Search for the cell housing the specified text and yield its (X, Y) center coordinate. 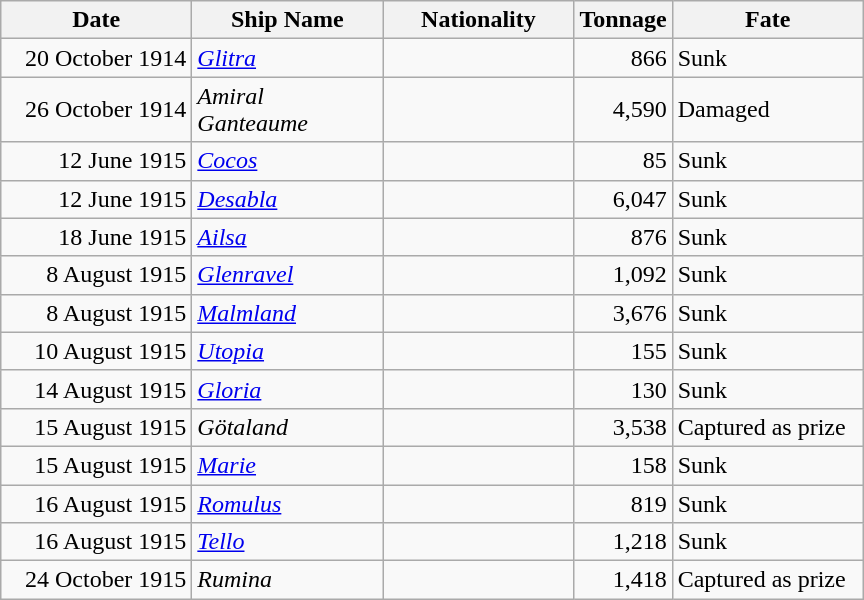
1,418 (623, 580)
Tello (288, 542)
Nationality (478, 20)
Fate (768, 20)
Malmland (288, 313)
Date (96, 20)
6,047 (623, 199)
Desabla (288, 199)
Romulus (288, 503)
819 (623, 503)
Glenravel (288, 275)
3,676 (623, 313)
26 October 1914 (96, 110)
10 August 1915 (96, 351)
130 (623, 389)
Amiral Ganteaume (288, 110)
18 June 1915 (96, 237)
1,218 (623, 542)
3,538 (623, 427)
14 August 1915 (96, 389)
Glitra (288, 58)
Ship Name (288, 20)
Utopia (288, 351)
Ailsa (288, 237)
Marie (288, 465)
85 (623, 161)
Damaged (768, 110)
Götaland (288, 427)
158 (623, 465)
4,590 (623, 110)
20 October 1914 (96, 58)
Cocos (288, 161)
24 October 1915 (96, 580)
876 (623, 237)
1,092 (623, 275)
Rumina (288, 580)
155 (623, 351)
Tonnage (623, 20)
866 (623, 58)
Gloria (288, 389)
